Identify which cell holds the provided text, then report its (X, Y) central coordinate. 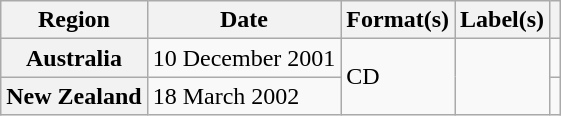
New Zealand (74, 96)
18 March 2002 (244, 96)
Format(s) (398, 20)
CD (398, 77)
Label(s) (502, 20)
Date (244, 20)
Region (74, 20)
10 December 2001 (244, 58)
Australia (74, 58)
